Output the [X, Y] coordinate of the center of the cell containing the given text.  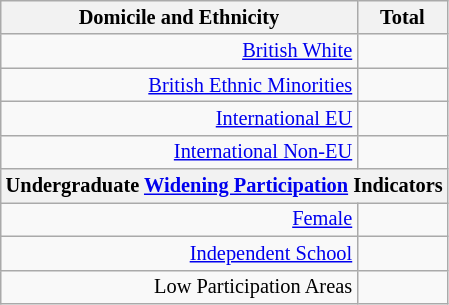
Low Participation Areas [179, 287]
Total [402, 17]
International Non-EU [179, 152]
Domicile and Ethnicity [179, 17]
Independent School [179, 253]
British White [179, 51]
International EU [179, 118]
British Ethnic Minorities [179, 85]
Female [179, 219]
Undergraduate Widening Participation Indicators [224, 186]
